Return the [X, Y] coordinate for the center point of the cell that contains the specified text.  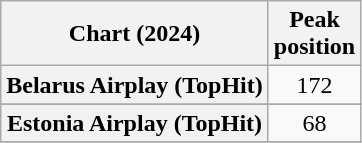
172 [314, 85]
Chart (2024) [135, 34]
68 [314, 123]
Peakposition [314, 34]
Belarus Airplay (TopHit) [135, 85]
Estonia Airplay (TopHit) [135, 123]
